Scan for the cell matching the given text and deliver its (x, y) coordinate at center. 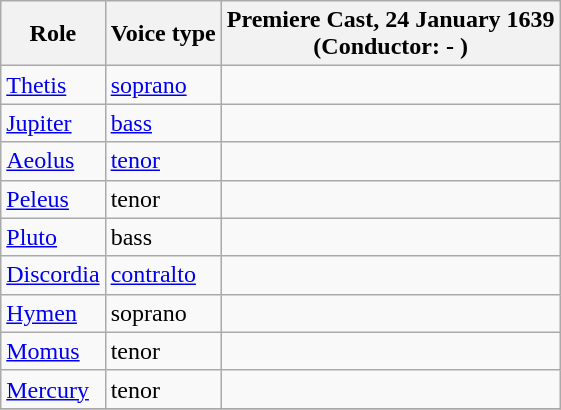
Momus (53, 351)
Thetis (53, 85)
Premiere Cast, 24 January 1639(Conductor: - ) (390, 34)
Voice type (163, 34)
Role (53, 34)
Hymen (53, 313)
Jupiter (53, 123)
Mercury (53, 389)
Aeolus (53, 161)
Pluto (53, 237)
Peleus (53, 199)
Discordia (53, 275)
contralto (163, 275)
